Scan for the cell matching the given text and deliver its (X, Y) coordinate at center. 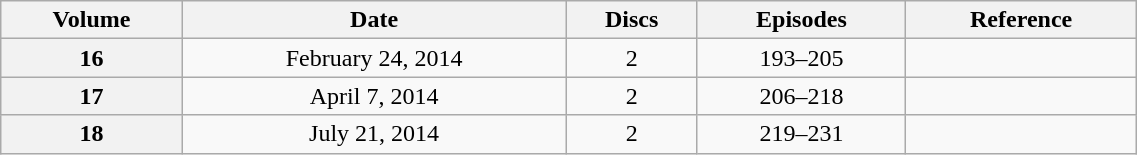
April 7, 2014 (374, 96)
17 (92, 96)
Reference (1020, 20)
16 (92, 58)
193–205 (801, 58)
Discs (632, 20)
206–218 (801, 96)
Episodes (801, 20)
219–231 (801, 134)
Date (374, 20)
Volume (92, 20)
February 24, 2014 (374, 58)
July 21, 2014 (374, 134)
18 (92, 134)
